Return the (X, Y) coordinate for the center point of the cell that contains the specified text.  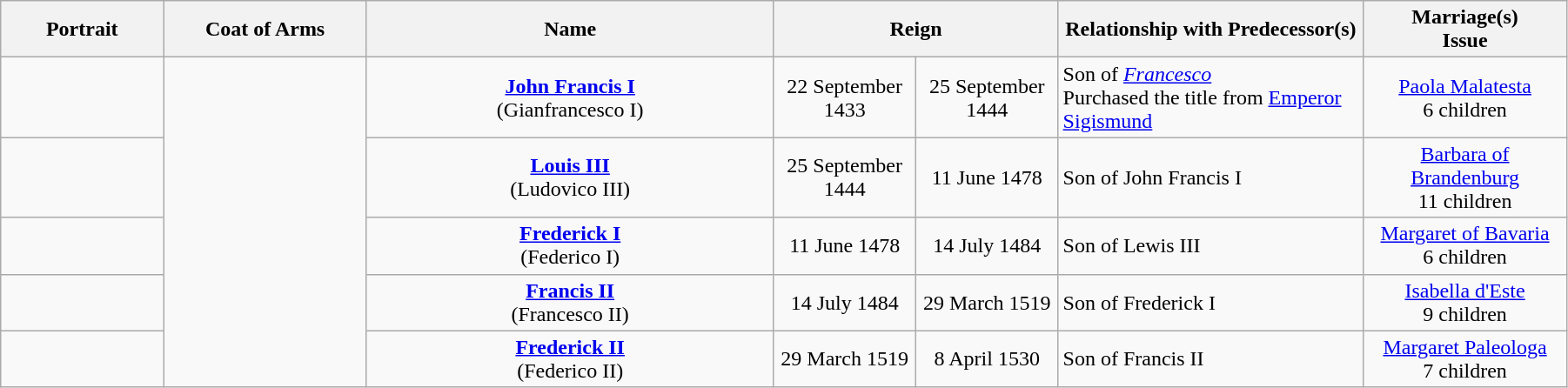
Reign (915, 30)
Louis III(Ludovico III) (569, 177)
Son of Frederick I (1211, 303)
Son of John Francis I (1211, 177)
Relationship with Predecessor(s) (1211, 30)
Margaret of Bavaria6 children (1465, 245)
Son of Lewis III (1211, 245)
John Francis I(Gianfrancesco I) (569, 97)
Son of Francis II (1211, 358)
Name (569, 30)
8 April 1530 (987, 358)
Francis II(Francesco II) (569, 303)
Coat of Arms (265, 30)
22 September 1433 (845, 97)
Frederick I(Federico I) (569, 245)
Paola Malatesta6 children (1465, 97)
Son of FrancescoPurchased the title from Emperor Sigismund (1211, 97)
Barbara of Brandenburg11 children (1465, 177)
Portrait (82, 30)
Frederick II(Federico II) (569, 358)
Margaret Paleologa7 children (1465, 358)
Marriage(s)Issue (1465, 30)
Isabella d'Este9 children (1465, 303)
